From the cell containing the given text, extract its center point as [X, Y] coordinate. 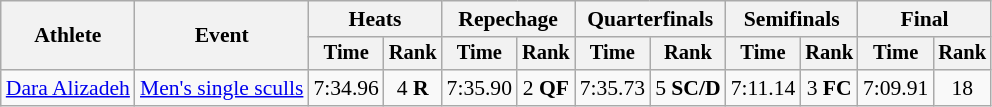
3 FC [829, 88]
7:35.73 [612, 88]
7:09.91 [896, 88]
4 R [413, 88]
Quarterfinals [650, 19]
Repechage [508, 19]
Final [924, 19]
Heats [374, 19]
Event [222, 36]
7:34.96 [346, 88]
7:11.14 [764, 88]
18 [962, 88]
7:35.90 [480, 88]
Men's single sculls [222, 88]
Dara Alizadeh [68, 88]
5 SC/D [688, 88]
Athlete [68, 36]
2 QF [546, 88]
Semifinals [792, 19]
